Capture the cell that displays the provided text and extract its (x, y) central coordinate. 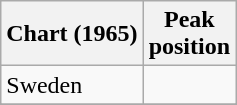
Sweden (72, 85)
Chart (1965) (72, 34)
Peakposition (189, 34)
